Find where the given text appears and provide that cell's center as (x, y) coordinate. 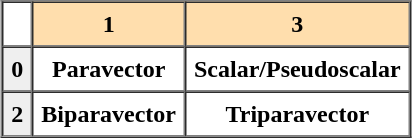
Biparavector (108, 114)
0 (17, 68)
Scalar/Pseudoscalar (298, 68)
1 (108, 24)
3 (298, 24)
2 (17, 114)
Triparavector (298, 114)
Paravector (108, 68)
